Search for the cell housing the specified text and yield its (x, y) center coordinate. 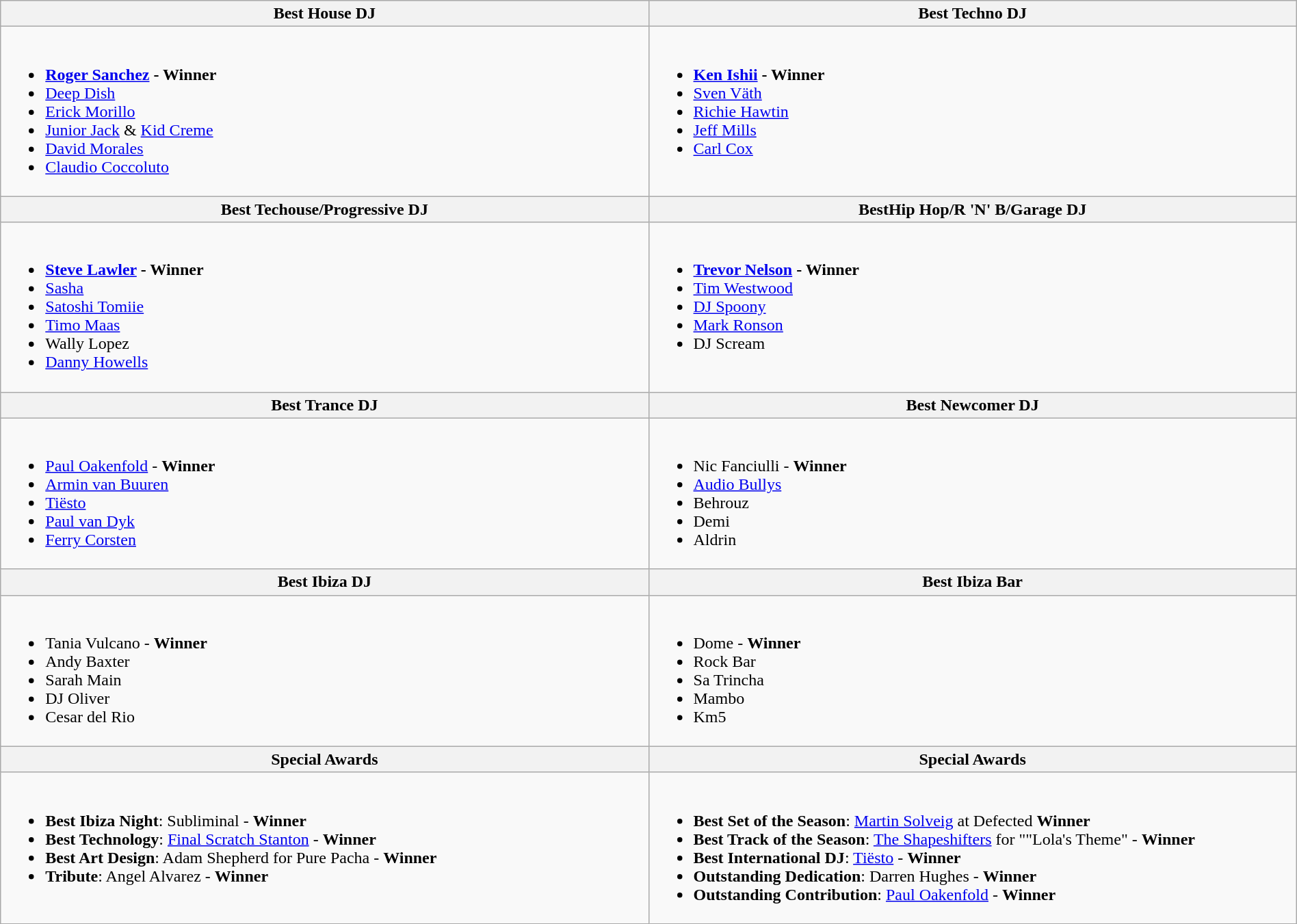
Best Techouse/Progressive DJ (324, 209)
Paul Oakenfold - WinnerArmin van BuurenTiëstoPaul van DykFerry Corsten (324, 494)
Best Ibiza Bar (973, 582)
Best Ibiza DJ (324, 582)
Tania Vulcano - WinnerAndy BaxterSarah MainDJ OliverCesar del Rio (324, 670)
Best Newcomer DJ (973, 405)
Ken Ishii - WinnerSven VäthRichie HawtinJeff MillsCarl Cox (973, 111)
Best Trance DJ (324, 405)
Trevor Nelson - WinnerTim WestwoodDJ SpoonyMark RonsonDJ Scream (973, 307)
Best House DJ (324, 14)
Steve Lawler - WinnerSashaSatoshi TomiieTimo MaasWally LopezDanny Howells (324, 307)
Dome - WinnerRock BarSa TrinchaMamboKm5 (973, 670)
Nic Fanciulli - WinnerAudio BullysBehrouzDemiAldrin (973, 494)
Best Techno DJ (973, 14)
Roger Sanchez - WinnerDeep DishErick MorilloJunior Jack & Kid CremeDavid MoralesClaudio Coccoluto (324, 111)
BestHip Hop/R 'N' B/Garage DJ (973, 209)
